Output the (X, Y) coordinate of the center of the cell containing the given text.  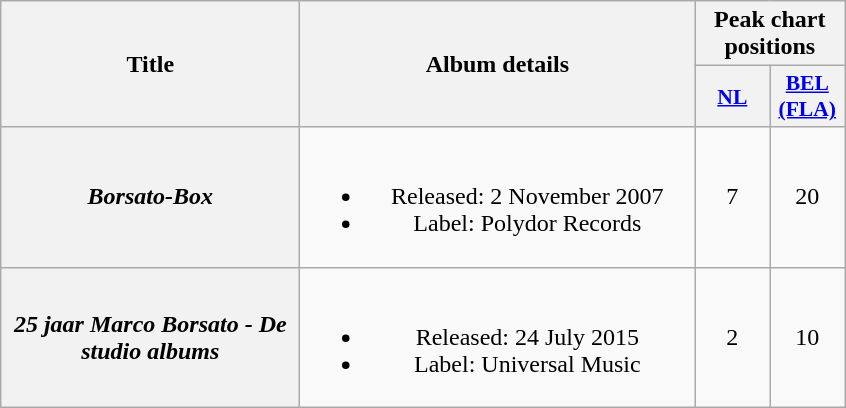
2 (732, 337)
20 (808, 197)
Borsato-Box (150, 197)
Title (150, 64)
7 (732, 197)
BEL(FLA) (808, 96)
Peak chart positions (770, 34)
NL (732, 96)
25 jaar Marco Borsato - De studio albums (150, 337)
10 (808, 337)
Released: 24 July 2015Label: Universal Music (498, 337)
Released: 2 November 2007Label: Polydor Records (498, 197)
Album details (498, 64)
